For the text-containing cell, return its midpoint in [x, y] coordinate format. 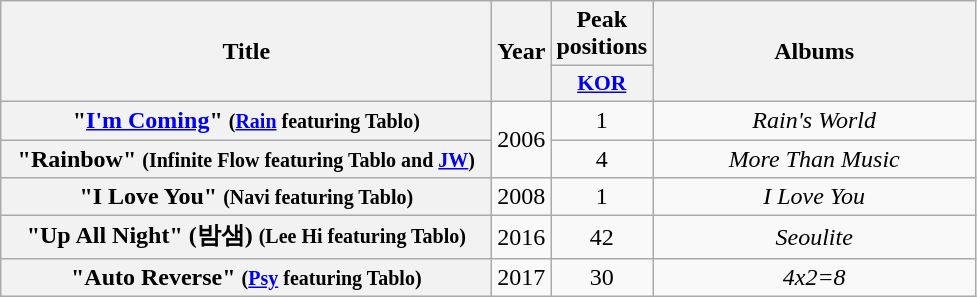
Title [246, 52]
"Rainbow" (Infinite Flow featuring Tablo and JW) [246, 159]
4x2=8 [814, 277]
"Up All Night" (밤샘) (Lee Hi featuring Tablo) [246, 238]
4 [602, 159]
"I Love You" (Navi featuring Tablo) [246, 197]
Rain's World [814, 120]
Year [522, 52]
Peak positions [602, 34]
"I'm Coming" (Rain featuring Tablo) [246, 120]
42 [602, 238]
2006 [522, 139]
I Love You [814, 197]
KOR [602, 84]
More Than Music [814, 159]
"Auto Reverse" (Psy featuring Tablo) [246, 277]
30 [602, 277]
Albums [814, 52]
2016 [522, 238]
2017 [522, 277]
2008 [522, 197]
Seoulite [814, 238]
